Search for the cell housing the specified text and yield its [x, y] center coordinate. 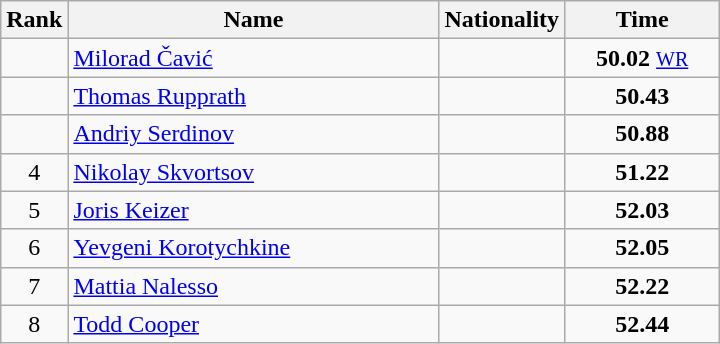
52.03 [642, 210]
Nationality [502, 20]
Nikolay Skvortsov [254, 172]
50.02 WR [642, 58]
4 [34, 172]
Name [254, 20]
Thomas Rupprath [254, 96]
50.88 [642, 134]
52.44 [642, 324]
Rank [34, 20]
Time [642, 20]
8 [34, 324]
Andriy Serdinov [254, 134]
51.22 [642, 172]
5 [34, 210]
Todd Cooper [254, 324]
52.05 [642, 248]
6 [34, 248]
Yevgeni Korotychkine [254, 248]
7 [34, 286]
50.43 [642, 96]
Joris Keizer [254, 210]
52.22 [642, 286]
Mattia Nalesso [254, 286]
Milorad Čavić [254, 58]
